Identify which cell holds the provided text, then report its [X, Y] central coordinate. 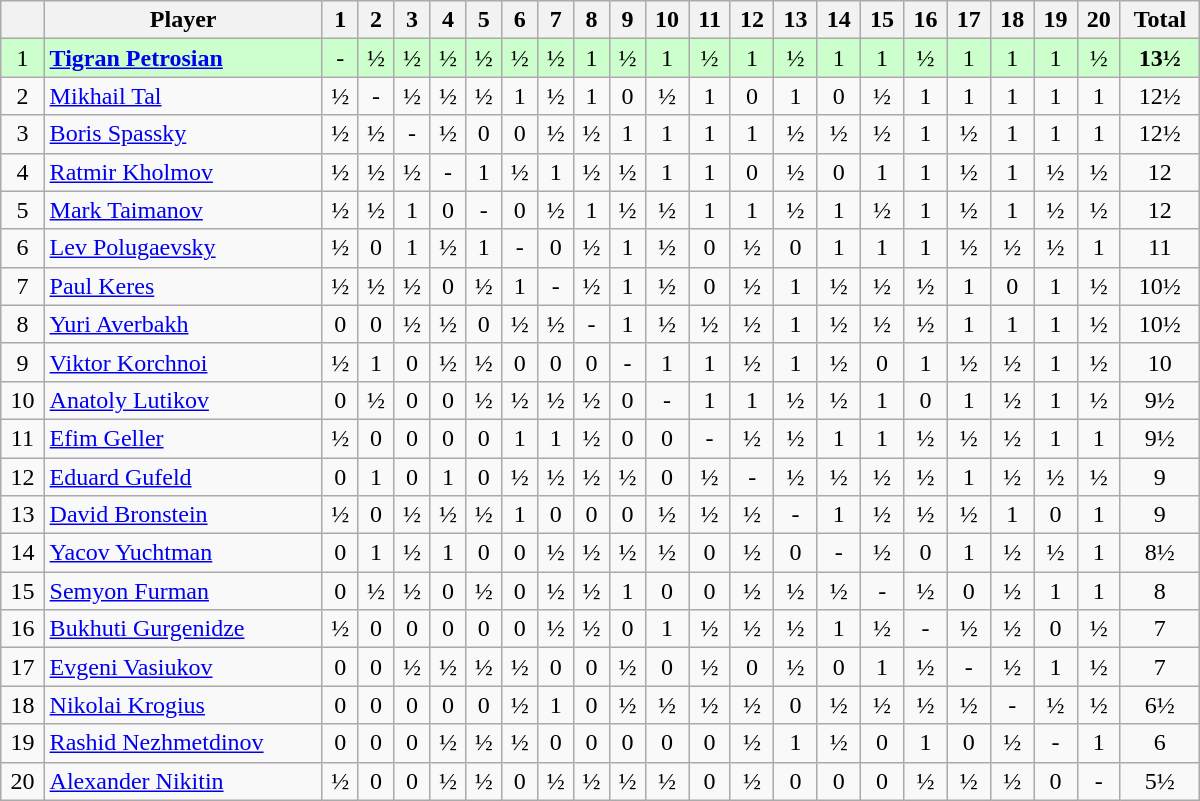
8½ [1160, 553]
Nikolai Krogius [183, 705]
Boris Spassky [183, 134]
David Bronstein [183, 515]
Efim Geller [183, 438]
Anatoly Lutikov [183, 400]
Total [1160, 20]
Paul Keres [183, 286]
Bukhuti Gurgenidze [183, 629]
Evgeni Vasiukov [183, 667]
Semyon Furman [183, 591]
Yacov Yuchtman [183, 553]
Rashid Nezhmetdinov [183, 743]
Eduard Gufeld [183, 477]
Mark Taimanov [183, 210]
Ratmir Kholmov [183, 172]
Alexander Nikitin [183, 781]
13½ [1160, 58]
Viktor Korchnoi [183, 362]
Mikhail Tal [183, 96]
Tigran Petrosian [183, 58]
Player [183, 20]
Yuri Averbakh [183, 324]
6½ [1160, 705]
Lev Polugaevsky [183, 248]
5½ [1160, 781]
